Capture the cell that displays the provided text and extract its (x, y) central coordinate. 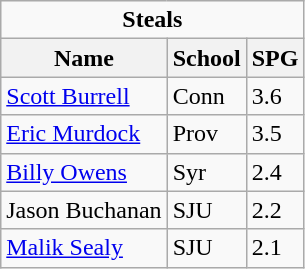
Syr (206, 172)
Prov (206, 134)
2.4 (275, 172)
3.5 (275, 134)
Malik Sealy (84, 248)
SPG (275, 58)
School (206, 58)
Billy Owens (84, 172)
Jason Buchanan (84, 210)
Eric Murdock (84, 134)
2.1 (275, 248)
2.2 (275, 210)
Conn (206, 96)
Steals (152, 20)
Name (84, 58)
Scott Burrell (84, 96)
3.6 (275, 96)
